Locate the cell with the specified text and output its [X, Y] center coordinate. 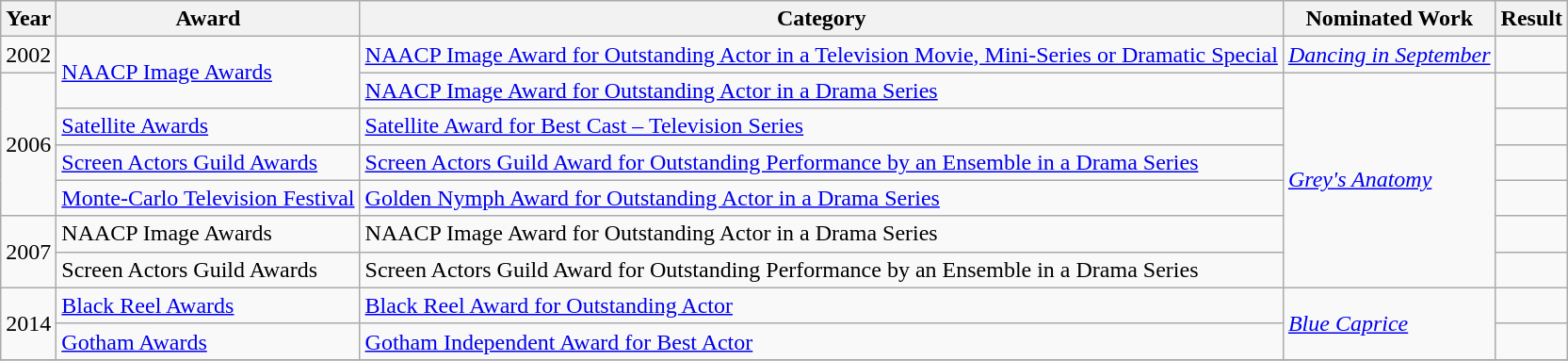
2007 [28, 252]
2006 [28, 144]
Award [208, 19]
Category [821, 19]
Gotham Awards [208, 341]
2002 [28, 55]
NAACP Image Award for Outstanding Actor in a Television Movie, Mini-Series or Dramatic Special [821, 55]
Result [1531, 19]
Nominated Work [1389, 19]
Blue Caprice [1389, 323]
2014 [28, 323]
Black Reel Award for Outstanding Actor [821, 305]
Golden Nymph Award for Outstanding Actor in a Drama Series [821, 198]
Satellite Awards [208, 126]
Black Reel Awards [208, 305]
Gotham Independent Award for Best Actor [821, 341]
Monte-Carlo Television Festival [208, 198]
Year [28, 19]
Satellite Award for Best Cast – Television Series [821, 126]
Dancing in September [1389, 55]
Grey's Anatomy [1389, 180]
